Return the (x, y) coordinate for the center point of the cell that contains the specified text.  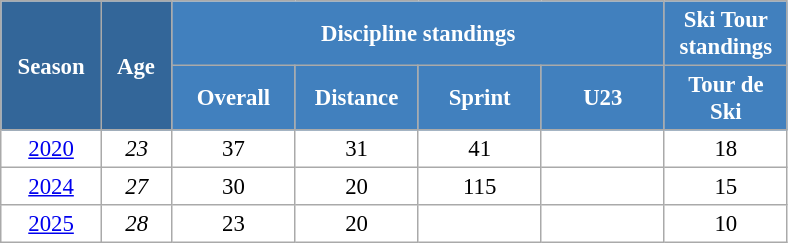
31 (356, 149)
U23 (602, 98)
Discipline standings (418, 34)
15 (726, 187)
28 (136, 224)
30 (234, 187)
41 (480, 149)
Age (136, 66)
Tour deSki (726, 98)
2020 (52, 149)
Distance (356, 98)
Ski Tour standings (726, 34)
27 (136, 187)
Overall (234, 98)
37 (234, 149)
115 (480, 187)
2025 (52, 224)
2024 (52, 187)
Season (52, 66)
10 (726, 224)
18 (726, 149)
Sprint (480, 98)
